Output the [x, y] coordinate of the center of the cell containing the given text.  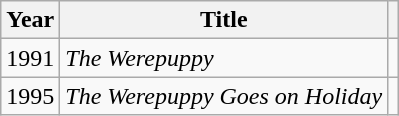
The Werepuppy [224, 58]
Year [30, 20]
The Werepuppy Goes on Holiday [224, 96]
1995 [30, 96]
1991 [30, 58]
Title [224, 20]
